Scan for the cell matching the given text and deliver its [X, Y] coordinate at center. 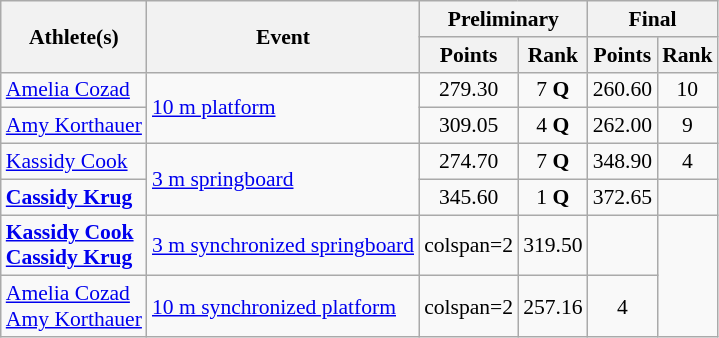
257.16 [552, 306]
9 [688, 126]
319.50 [552, 246]
345.60 [468, 197]
372.65 [622, 197]
Event [283, 36]
Athlete(s) [74, 36]
Cassidy Krug [74, 197]
1 Q [552, 197]
Amelia Cozad [74, 90]
274.70 [468, 162]
3 m springboard [283, 180]
279.30 [468, 90]
Kassidy CookCassidy Krug [74, 246]
Amy Korthauer [74, 126]
10 m synchronized platform [283, 306]
Kassidy Cook [74, 162]
348.90 [622, 162]
10 m platform [283, 108]
4 Q [552, 126]
Final [653, 19]
260.60 [622, 90]
10 [688, 90]
262.00 [622, 126]
309.05 [468, 126]
Preliminary [504, 19]
Amelia CozadAmy Korthauer [74, 306]
3 m synchronized springboard [283, 246]
